From the cell containing the given text, extract its center point as [X, Y] coordinate. 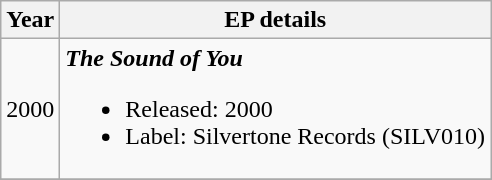
EP details [276, 20]
Year [30, 20]
The Sound of YouReleased: 2000Label: Silvertone Records (SILV010) [276, 109]
2000 [30, 109]
